Determine the [X, Y] coordinate at the center of the cell enclosing the given text.  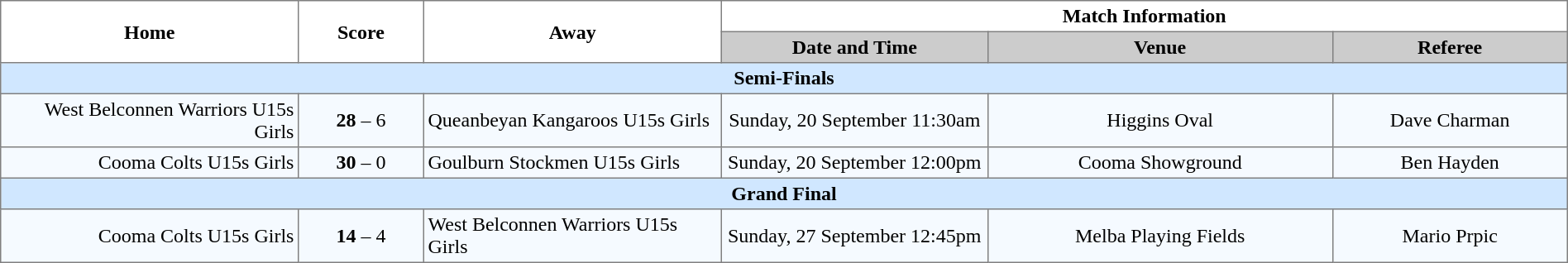
Sunday, 20 September 12:00pm [854, 163]
Referee [1450, 47]
Date and Time [854, 47]
Ben Hayden [1450, 163]
Score [361, 31]
Match Information [1145, 17]
Home [150, 31]
30 – 0 [361, 163]
Cooma Showground [1159, 163]
Semi-Finals [784, 79]
Dave Charman [1450, 120]
28 – 6 [361, 120]
Goulburn Stockmen U15s Girls [572, 163]
Grand Final [784, 194]
Away [572, 31]
Sunday, 27 September 12:45pm [854, 236]
Venue [1159, 47]
Queanbeyan Kangaroos U15s Girls [572, 120]
Mario Prpic [1450, 236]
14 – 4 [361, 236]
Higgins Oval [1159, 120]
Sunday, 20 September 11:30am [854, 120]
Melba Playing Fields [1159, 236]
